Scan for the cell matching the given text and deliver its [X, Y] coordinate at center. 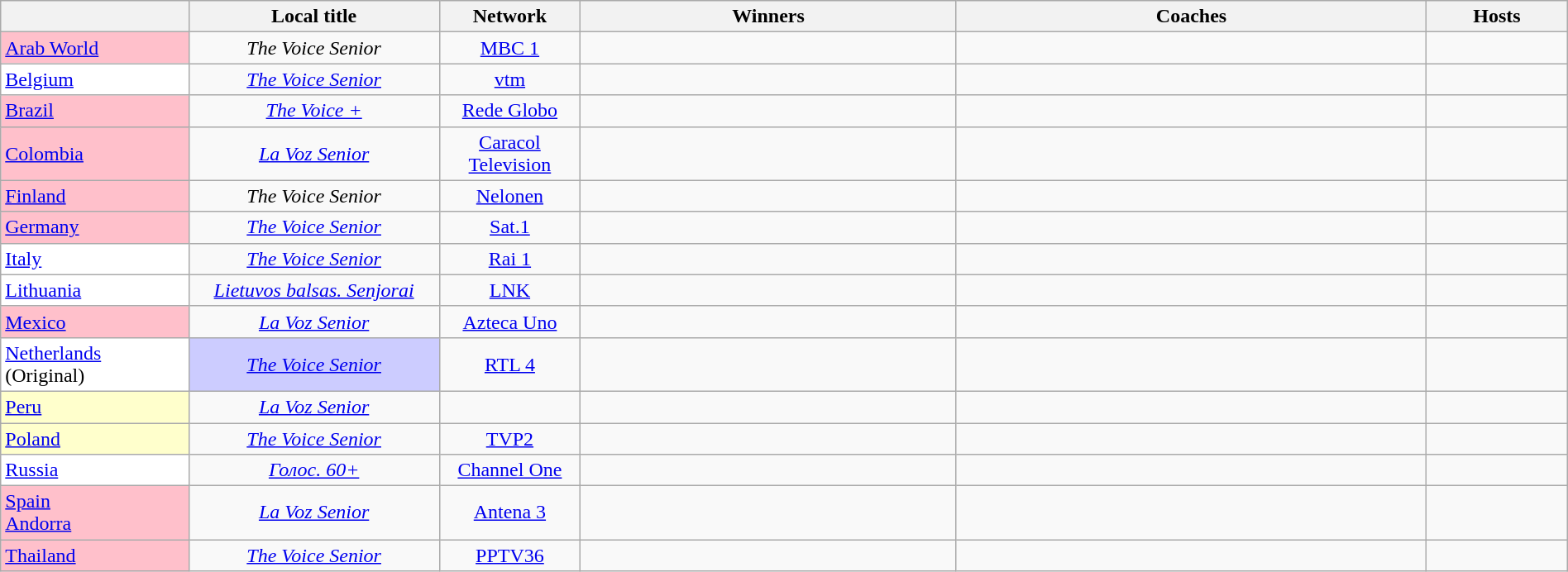
Network [509, 17]
Nelonen [509, 196]
Poland [94, 439]
Lithuania [94, 290]
Antena 3 [509, 512]
Netherlands (Original) [94, 364]
Thailand [94, 555]
Caracol Television [509, 154]
Finland [94, 196]
PPTV36 [509, 555]
Channel One [509, 470]
MBC 1 [509, 48]
Italy [94, 259]
Belgium [94, 79]
Mexico [94, 322]
SpainAndorra [94, 512]
Brazil [94, 111]
Coaches [1191, 17]
Sat.1 [509, 227]
The Voice + [314, 111]
Arab World [94, 48]
Lietuvos balsas. Senjorai [314, 290]
Local title [314, 17]
Azteca Uno [509, 322]
RTL 4 [509, 364]
Germany [94, 227]
Peru [94, 407]
vtm [509, 79]
Rai 1 [509, 259]
TVP2 [509, 439]
Colombia [94, 154]
Winners [769, 17]
Rede Globo [509, 111]
Hosts [1497, 17]
Голос. 60+ [314, 470]
Russia [94, 470]
LNK [509, 290]
